Pinpoint the cell where the given text exists, returning its [X, Y] midpoint coordinate. 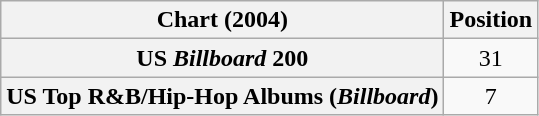
Position [491, 20]
US Top R&B/Hip-Hop Albums (Billboard) [222, 96]
7 [491, 96]
31 [491, 58]
US Billboard 200 [222, 58]
Chart (2004) [222, 20]
